Provide the (X, Y) coordinate of the cell's center where the given text is located.  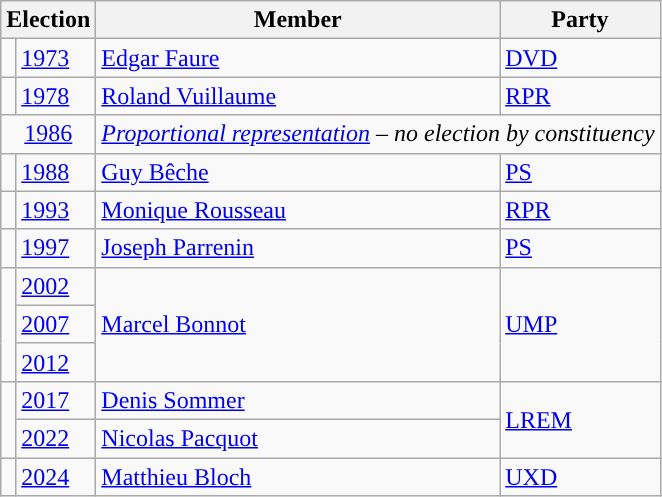
DVD (580, 58)
2007 (56, 324)
Marcel Bonnot (298, 324)
2024 (56, 477)
1997 (56, 248)
2022 (56, 438)
2002 (56, 286)
Guy Bêche (298, 172)
Election (48, 20)
Matthieu Bloch (298, 477)
2017 (56, 400)
Member (298, 20)
Joseph Parrenin (298, 248)
1988 (56, 172)
1986 (48, 134)
1993 (56, 210)
Edgar Faure (298, 58)
LREM (580, 419)
1973 (56, 58)
Proportional representation – no election by constituency (378, 134)
UXD (580, 477)
Monique Rousseau (298, 210)
Denis Sommer (298, 400)
1978 (56, 96)
Roland Vuillaume (298, 96)
2012 (56, 362)
Nicolas Pacquot (298, 438)
Party (580, 20)
UMP (580, 324)
